Locate the cell with the specified text and output its [X, Y] center coordinate. 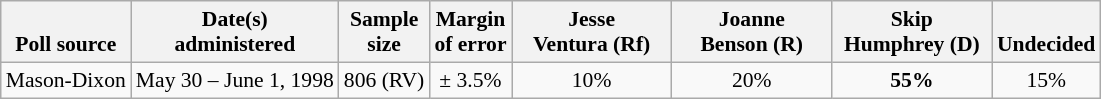
Poll source [66, 32]
55% [912, 80]
Undecided [1046, 32]
Mason-Dixon [66, 80]
Marginof error [470, 32]
JesseVentura (Rf) [592, 32]
JoanneBenson (R) [752, 32]
806 (RV) [384, 80]
20% [752, 80]
± 3.5% [470, 80]
May 30 – June 1, 1998 [235, 80]
Date(s)administered [235, 32]
Samplesize [384, 32]
10% [592, 80]
SkipHumphrey (D) [912, 32]
15% [1046, 80]
